Detect which cell encompasses the target text, then output its (x, y) center coordinate. 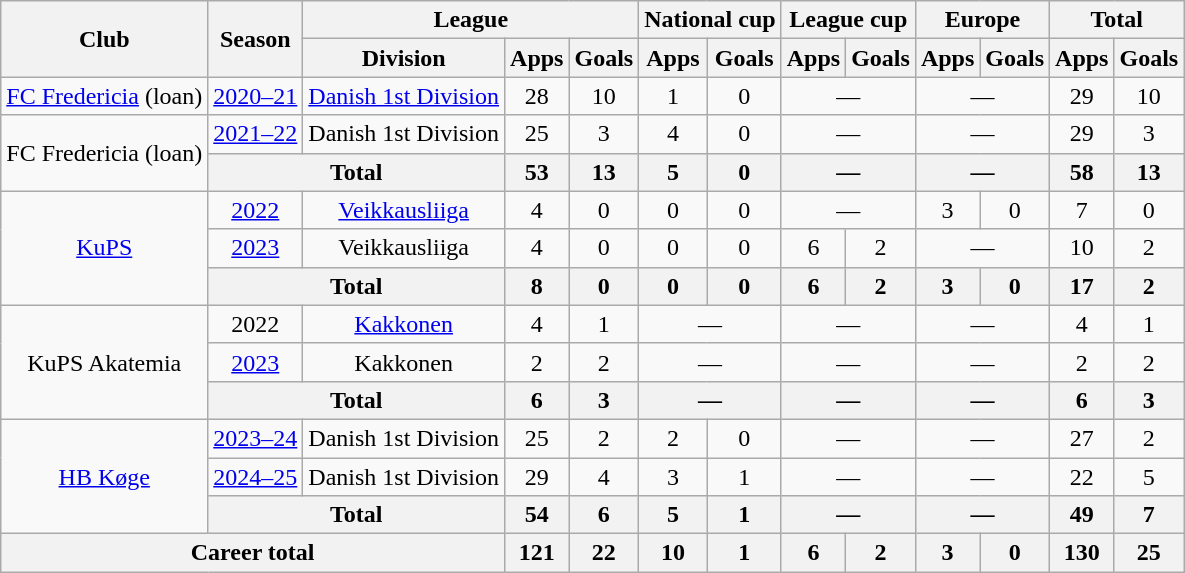
58 (1082, 172)
121 (537, 553)
2021–22 (256, 134)
2024–25 (256, 477)
2020–21 (256, 96)
KuPS Akatemia (104, 362)
27 (1082, 438)
28 (537, 96)
Club (104, 39)
54 (537, 515)
National cup (710, 20)
49 (1082, 515)
2023–24 (256, 438)
130 (1082, 553)
53 (537, 172)
8 (537, 286)
League cup (848, 20)
Season (256, 39)
League (471, 20)
Career total (253, 553)
17 (1082, 286)
Division (404, 58)
KuPS (104, 248)
Europe (982, 20)
HB Køge (104, 476)
